Identify which cell holds the provided text, then report its (x, y) central coordinate. 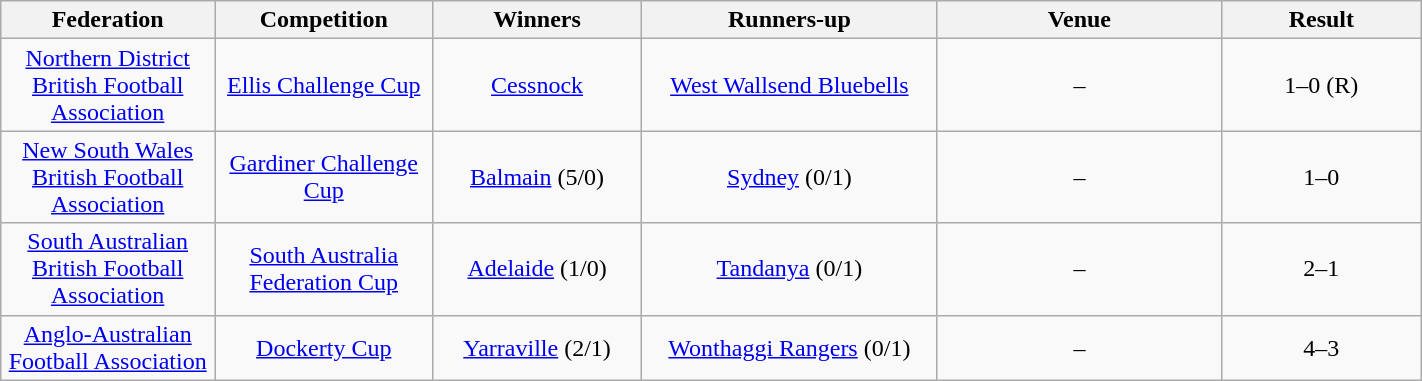
Winners (537, 20)
Northern District British Football Association (108, 85)
Competition (324, 20)
1–0 (R) (1321, 85)
Balmain (5/0) (537, 177)
Runners-up (789, 20)
Result (1321, 20)
1–0 (1321, 177)
Wonthaggi Rangers (0/1) (789, 348)
Gardiner Challenge Cup (324, 177)
Venue (1079, 20)
Anglo-Australian Football Association (108, 348)
4–3 (1321, 348)
South Australia Federation Cup (324, 269)
Sydney (0/1) (789, 177)
2–1 (1321, 269)
Cessnock (537, 85)
Yarraville (2/1) (537, 348)
Dockerty Cup (324, 348)
New South Wales British Football Association (108, 177)
South Australian British Football Association (108, 269)
Tandanya (0/1) (789, 269)
West Wallsend Bluebells (789, 85)
Federation (108, 20)
Ellis Challenge Cup (324, 85)
Adelaide (1/0) (537, 269)
